Identify which cell holds the provided text, then report its [X, Y] central coordinate. 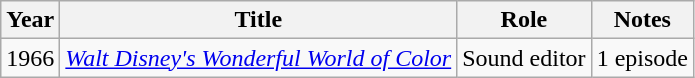
1 episode [642, 58]
Sound editor [524, 58]
Year [30, 20]
1966 [30, 58]
Walt Disney's Wonderful World of Color [258, 58]
Title [258, 20]
Notes [642, 20]
Role [524, 20]
